Return the [x, y] coordinate for the center point of the cell that contains the specified text.  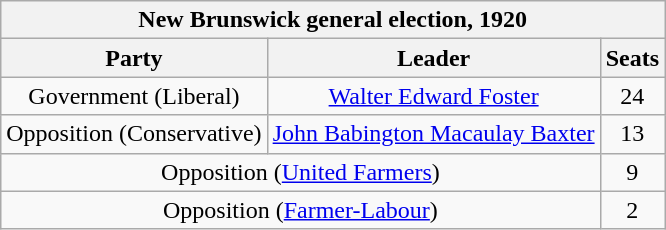
Leader [434, 58]
24 [632, 96]
Opposition (Farmer-Labour) [300, 210]
9 [632, 172]
Walter Edward Foster [434, 96]
Party [134, 58]
Opposition (United Farmers) [300, 172]
New Brunswick general election, 1920 [333, 20]
Government (Liberal) [134, 96]
John Babington Macaulay Baxter [434, 134]
Opposition (Conservative) [134, 134]
13 [632, 134]
Seats [632, 58]
2 [632, 210]
